Return the (X, Y) coordinate for the center point of the cell that contains the specified text.  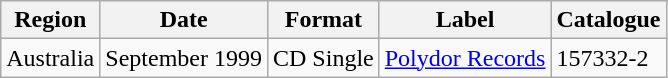
Region (50, 20)
Australia (50, 58)
CD Single (323, 58)
Label (465, 20)
September 1999 (184, 58)
Polydor Records (465, 58)
Format (323, 20)
Catalogue (608, 20)
Date (184, 20)
157332-2 (608, 58)
